Extract the [X, Y] coordinate from the center of the cell holding the provided text.  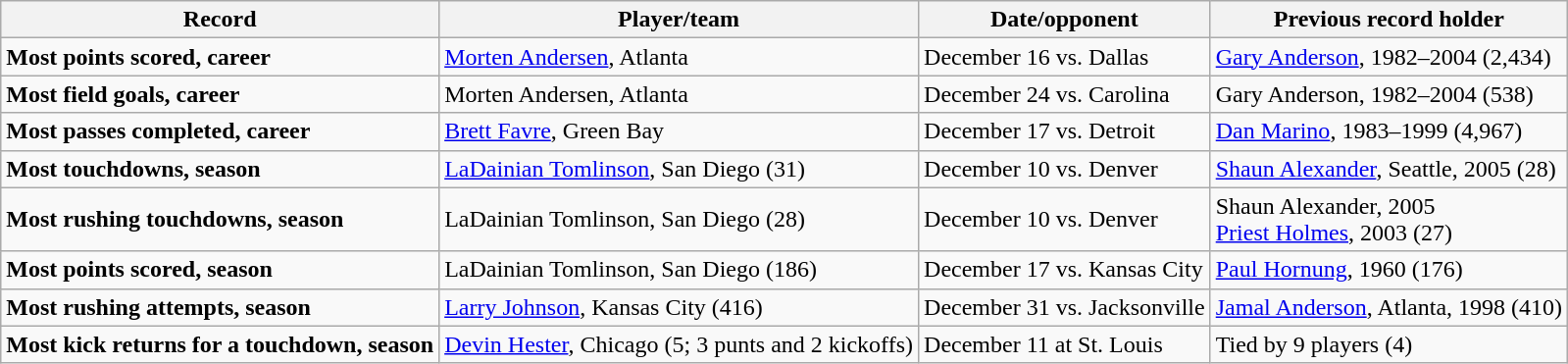
Shaun Alexander, Seattle, 2005 (28) [1389, 169]
Most points scored, season [220, 270]
Most kick returns for a touchdown, season [220, 344]
December 17 vs. Kansas City [1065, 270]
Paul Hornung, 1960 (176) [1389, 270]
Most touchdowns, season [220, 169]
Shaun Alexander, 2005 Priest Holmes, 2003 (27) [1389, 220]
LaDainian Tomlinson, San Diego (186) [679, 270]
Most field goals, career [220, 94]
Gary Anderson, 1982–2004 (2,434) [1389, 57]
Tied by 9 players (4) [1389, 344]
Most points scored, career [220, 57]
Most passes completed, career [220, 131]
Date/opponent [1065, 20]
December 24 vs. Carolina [1065, 94]
December 31 vs. Jacksonville [1065, 307]
LaDainian Tomlinson, San Diego (28) [679, 220]
Dan Marino, 1983–1999 (4,967) [1389, 131]
Most rushing attempts, season [220, 307]
Record [220, 20]
Jamal Anderson, Atlanta, 1998 (410) [1389, 307]
Gary Anderson, 1982–2004 (538) [1389, 94]
Previous record holder [1389, 20]
December 16 vs. Dallas [1065, 57]
Larry Johnson, Kansas City (416) [679, 307]
Most rushing touchdowns, season [220, 220]
Player/team [679, 20]
LaDainian Tomlinson, San Diego (31) [679, 169]
December 17 vs. Detroit [1065, 131]
December 11 at St. Louis [1065, 344]
Devin Hester, Chicago (5; 3 punts and 2 kickoffs) [679, 344]
Brett Favre, Green Bay [679, 131]
